Identify which cell holds the provided text, then report its (x, y) central coordinate. 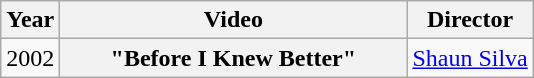
"Before I Knew Better" (234, 58)
Video (234, 20)
Year (30, 20)
Director (470, 20)
Shaun Silva (470, 58)
2002 (30, 58)
